Output the [x, y] coordinate of the center of the cell containing the given text.  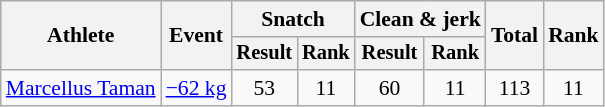
Total [514, 36]
Athlete [81, 36]
Event [196, 36]
Marcellus Taman [81, 88]
60 [390, 88]
−62 kg [196, 88]
53 [264, 88]
Snatch [292, 19]
113 [514, 88]
Clean & jerk [420, 19]
